Return (X, Y) of the center of cell containing provided text 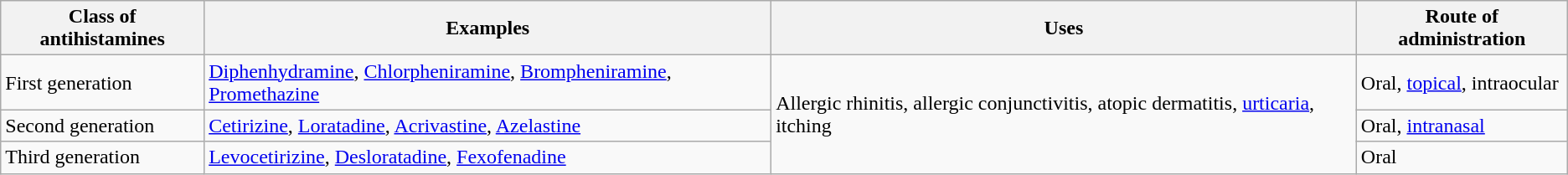
Examples (487, 28)
Cetirizine, Loratadine, Acrivastine, Azelastine (487, 126)
Allergic rhinitis, allergic conjunctivitis, atopic dermatitis, urticaria, itching (1064, 114)
Second generation (102, 126)
Diphenhydramine, Chlorpheniramine, Brompheniramine, Promethazine (487, 82)
First generation (102, 82)
Third generation (102, 157)
Uses (1064, 28)
Route of administration (1462, 28)
Levocetirizine, Desloratadine, Fexofenadine (487, 157)
Oral, intranasal (1462, 126)
Class of antihistamines (102, 28)
Oral (1462, 157)
Oral, topical, intraocular (1462, 82)
